Search for the cell housing the specified text and yield its (x, y) center coordinate. 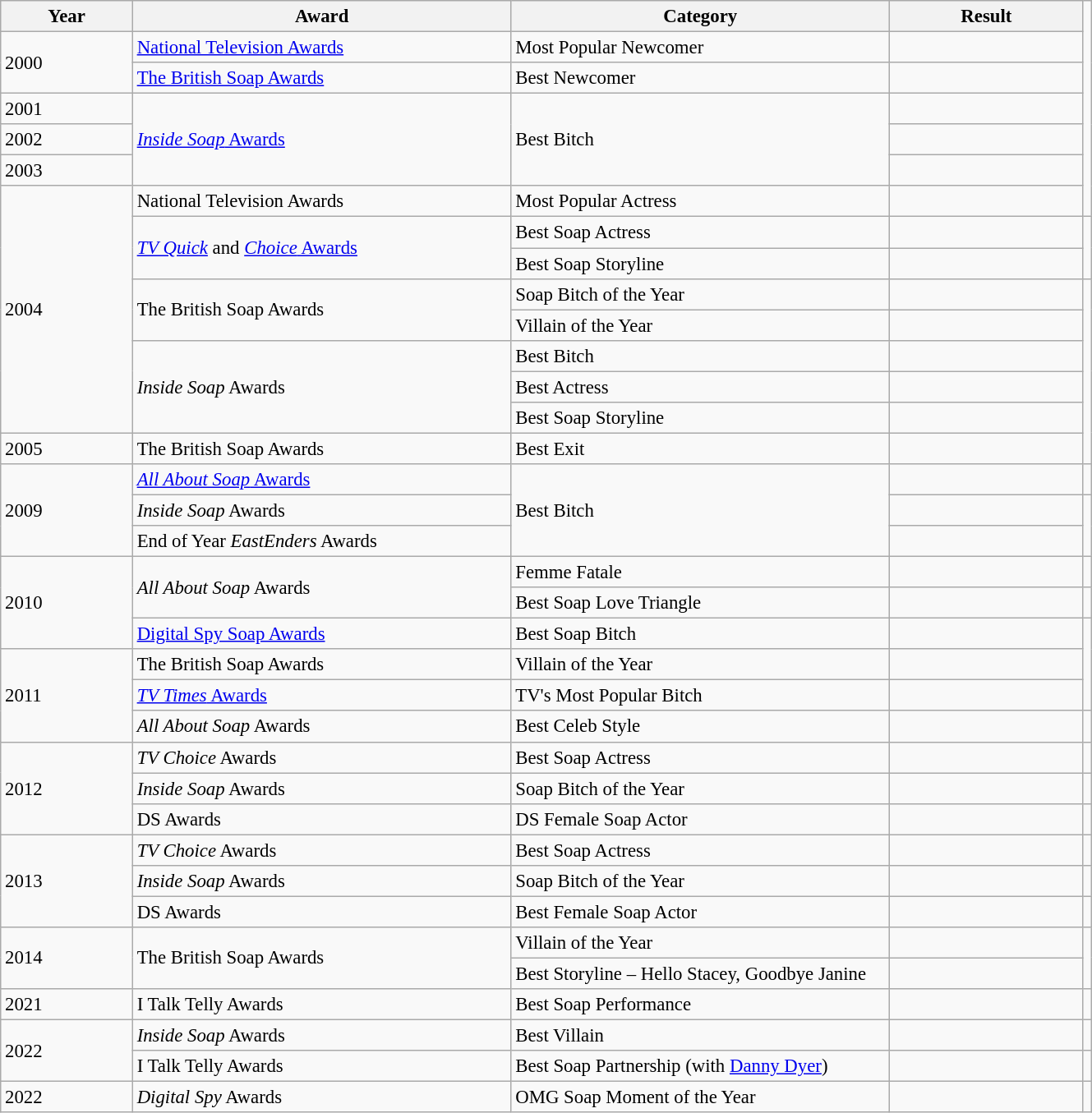
2021 (67, 1005)
Result (987, 16)
Most Popular Actress (700, 201)
Best Exit (700, 448)
Best Soap Partnership (with Danny Dyer) (700, 1066)
Femme Fatale (700, 573)
Best Soap Performance (700, 1005)
Best Female Soap Actor (700, 912)
Best Storyline – Hello Stacey, Goodbye Janine (700, 973)
Best Soap Bitch (700, 634)
Most Popular Newcomer (700, 48)
2004 (67, 309)
Digital Spy Soap Awards (322, 634)
Year (67, 16)
2001 (67, 109)
2013 (67, 881)
Best Celeb Style (700, 727)
Best Soap Love Triangle (700, 603)
2000 (67, 62)
DS Female Soap Actor (700, 819)
OMG Soap Moment of the Year (700, 1097)
Digital Spy Awards (322, 1097)
Award (322, 16)
2005 (67, 448)
2014 (67, 958)
TV Times Awards (322, 696)
2012 (67, 789)
2002 (67, 140)
2003 (67, 171)
Best Villain (700, 1036)
TV's Most Popular Bitch (700, 696)
2009 (67, 511)
Best Newcomer (700, 78)
TV Quick and Choice Awards (322, 248)
Category (700, 16)
End of Year EastEnders Awards (322, 541)
2011 (67, 695)
2010 (67, 603)
Best Actress (700, 387)
